Pinpoint the cell where the given text exists, returning its (x, y) midpoint coordinate. 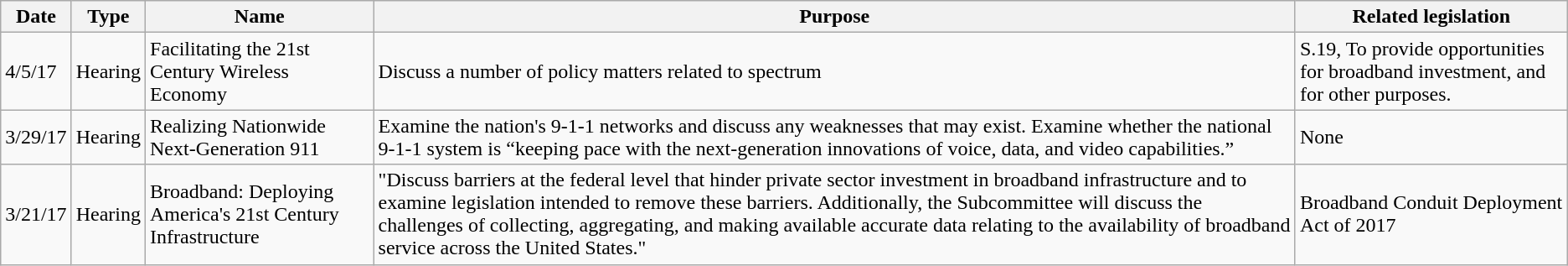
Name (260, 17)
Broadband: Deploying America's 21st Century Infrastructure (260, 215)
Realizing Nationwide Next-Generation 911 (260, 138)
Type (108, 17)
Date (36, 17)
4/5/17 (36, 71)
Related legislation (1431, 17)
None (1431, 138)
Facilitating the 21st Century Wireless Economy (260, 71)
3/29/17 (36, 138)
3/21/17 (36, 215)
Discuss a number of policy matters related to spectrum (834, 71)
Broadband Conduit Deployment Act of 2017 (1431, 215)
S.19, To provide opportunities for broadband investment, and for other purposes. (1431, 71)
Purpose (834, 17)
